Identify which cell holds the provided text, then report its [X, Y] central coordinate. 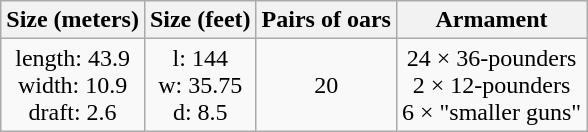
Size (meters) [73, 20]
24 × 36-pounders2 × 12-pounders6 × "smaller guns" [491, 85]
Pairs of oars [326, 20]
Armament [491, 20]
Size (feet) [200, 20]
20 [326, 85]
l: 144w: 35.75d: 8.5 [200, 85]
length: 43.9width: 10.9draft: 2.6 [73, 85]
